Provide the (X, Y) coordinate of the cell's center where the given text is located.  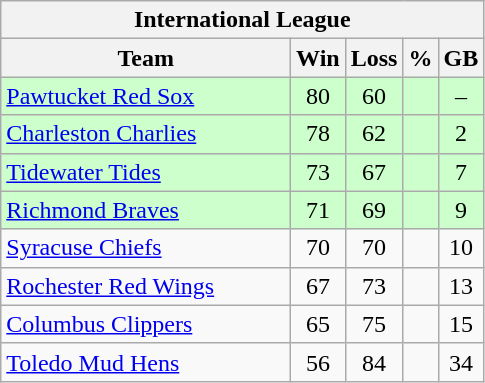
13 (461, 286)
Syracuse Chiefs (146, 248)
Toledo Mud Hens (146, 362)
Win (318, 58)
75 (374, 324)
Richmond Braves (146, 210)
% (420, 58)
78 (318, 134)
69 (374, 210)
80 (318, 96)
15 (461, 324)
56 (318, 362)
7 (461, 172)
10 (461, 248)
62 (374, 134)
Loss (374, 58)
Rochester Red Wings (146, 286)
– (461, 96)
Charleston Charlies (146, 134)
9 (461, 210)
Columbus Clippers (146, 324)
GB (461, 58)
Pawtucket Red Sox (146, 96)
34 (461, 362)
2 (461, 134)
Tidewater Tides (146, 172)
Team (146, 58)
International League (242, 20)
65 (318, 324)
71 (318, 210)
60 (374, 96)
84 (374, 362)
